Pinpoint the cell where the given text exists, returning its (x, y) midpoint coordinate. 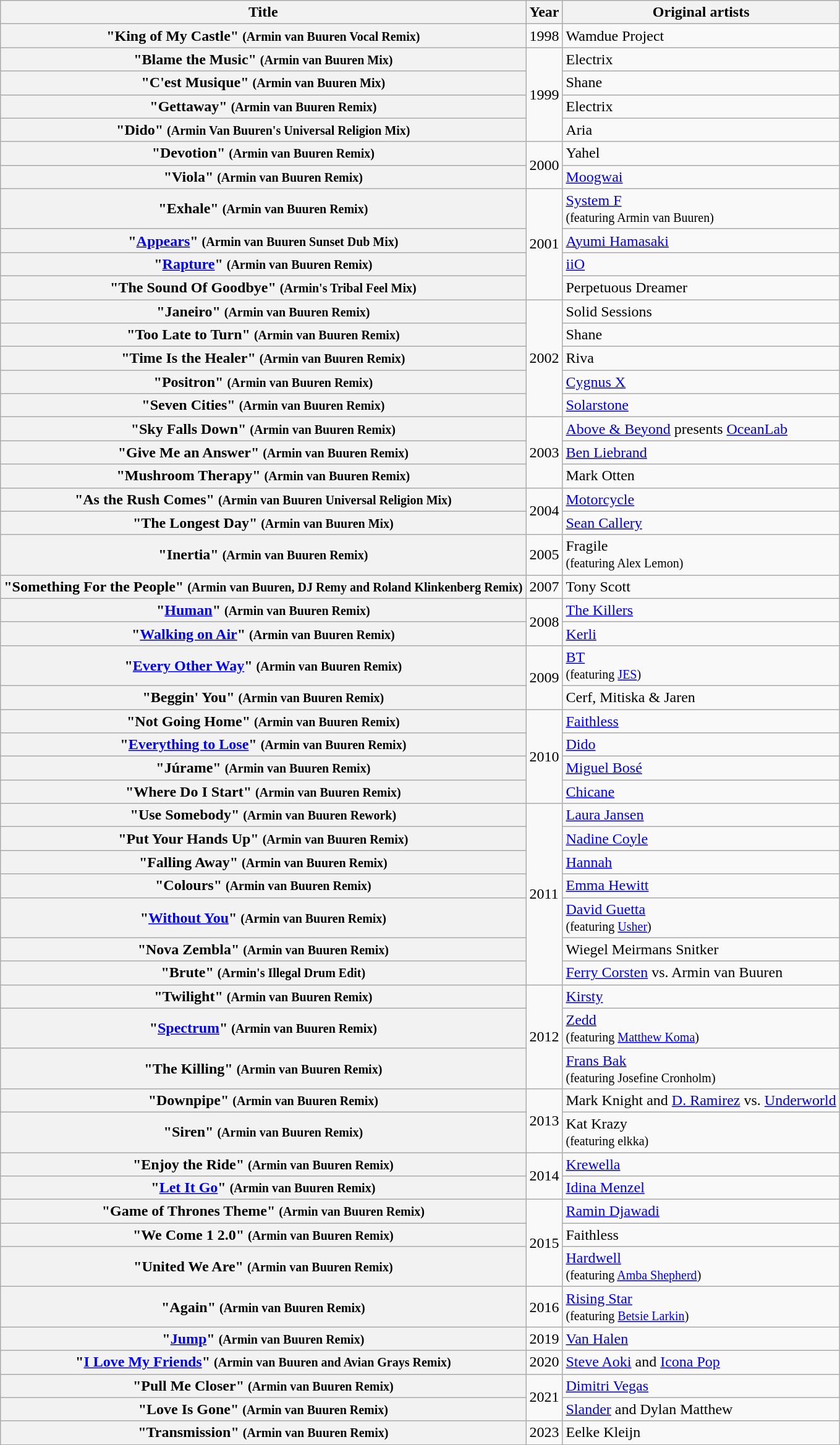
David Guetta (featuring Usher) (701, 917)
"Transmission" (Armin van Buuren Remix) (263, 1433)
Title (263, 12)
"Positron" (Armin van Buuren Remix) (263, 382)
"Spectrum" (Armin van Buuren Remix) (263, 1028)
Van Halen (701, 1339)
Steve Aoki and Icona Pop (701, 1362)
System F (featuring Armin van Buuren) (701, 209)
Frans Bak (featuring Josefine Cronholm) (701, 1068)
"The Killing" (Armin van Buuren Remix) (263, 1068)
Krewella (701, 1164)
Emma Hewitt (701, 886)
"Falling Away" (Armin van Buuren Remix) (263, 862)
"Game of Thrones Theme" (Armin van Buuren Remix) (263, 1211)
Wiegel Meirmans Snitker (701, 949)
"Human" (Armin van Buuren Remix) (263, 610)
"Dido" (Armin Van Buuren's Universal Religion Mix) (263, 130)
"The Longest Day" (Armin van Buuren Mix) (263, 523)
2019 (544, 1339)
2016 (544, 1307)
BT (featuring JES) (701, 665)
"Jump" (Armin van Buuren Remix) (263, 1339)
Above & Beyond presents OceanLab (701, 429)
Wamdue Project (701, 36)
Motorcycle (701, 499)
2005 (544, 555)
1998 (544, 36)
2010 (544, 756)
Aria (701, 130)
"Viola" (Armin van Buuren Remix) (263, 177)
iiO (701, 264)
Hardwell (featuring Amba Shepherd) (701, 1267)
"Júrame" (Armin van Buuren Remix) (263, 768)
Cygnus X (701, 382)
2000 (544, 165)
Yahel (701, 153)
2009 (544, 677)
"Siren" (Armin van Buuren Remix) (263, 1132)
2023 (544, 1433)
"Everything to Lose" (Armin van Buuren Remix) (263, 745)
Hannah (701, 862)
Mark Otten (701, 476)
Dimitri Vegas (701, 1386)
"Enjoy the Ride" (Armin van Buuren Remix) (263, 1164)
Idina Menzel (701, 1188)
"As the Rush Comes" (Armin van Buuren Universal Religion Mix) (263, 499)
"Without You" (Armin van Buuren Remix) (263, 917)
"The Sound Of Goodbye" (Armin's Tribal Feel Mix) (263, 287)
Original artists (701, 12)
"Blame the Music" (Armin van Buuren Mix) (263, 59)
Ramin Djawadi (701, 1211)
Kat Krazy (featuring elkka) (701, 1132)
"Something For the People" (Armin van Buuren, DJ Remy and Roland Klinkenberg Remix) (263, 587)
"United We Are" (Armin van Buuren Remix) (263, 1267)
"Too Late to Turn" (Armin van Buuren Remix) (263, 335)
2015 (544, 1244)
Ferry Corsten vs. Armin van Buuren (701, 973)
2020 (544, 1362)
Dido (701, 745)
"Time Is the Healer" (Armin van Buuren Remix) (263, 358)
Tony Scott (701, 587)
Mark Knight and D. Ramirez vs. Underworld (701, 1100)
Cerf, Mitiska & Jaren (701, 697)
"Where Do I Start" (Armin van Buuren Remix) (263, 792)
2014 (544, 1176)
Kirsty (701, 996)
Eelke Kleijn (701, 1433)
"Brute" (Armin's Illegal Drum Edit) (263, 973)
Zedd (featuring Matthew Koma) (701, 1028)
"Inertia" (Armin van Buuren Remix) (263, 555)
The Killers (701, 610)
1999 (544, 95)
2001 (544, 244)
2011 (544, 894)
Fragile (featuring Alex Lemon) (701, 555)
Slander and Dylan Matthew (701, 1409)
Ben Liebrand (701, 452)
"Sky Falls Down" (Armin van Buuren Remix) (263, 429)
2002 (544, 358)
"Beggin' You" (Armin van Buuren Remix) (263, 697)
"Devotion" (Armin van Buuren Remix) (263, 153)
Riva (701, 358)
"Exhale" (Armin van Buuren Remix) (263, 209)
"King of My Castle" (Armin van Buuren Vocal Remix) (263, 36)
"Use Somebody" (Armin van Buuren Rework) (263, 815)
Year (544, 12)
Sean Callery (701, 523)
Perpetuous Dreamer (701, 287)
"Rapture" (Armin van Buuren Remix) (263, 264)
"Put Your Hands Up" (Armin van Buuren Remix) (263, 839)
Rising Star(featuring Betsie Larkin) (701, 1307)
"Walking on Air" (Armin van Buuren Remix) (263, 634)
Ayumi Hamasaki (701, 240)
Kerli (701, 634)
"Not Going Home" (Armin van Buuren Remix) (263, 721)
"Love Is Gone" (Armin van Buuren Remix) (263, 1409)
"We Come 1 2.0" (Armin van Buuren Remix) (263, 1235)
"Pull Me Closer" (Armin van Buuren Remix) (263, 1386)
2012 (544, 1036)
"Colours" (Armin van Buuren Remix) (263, 886)
"I Love My Friends" (Armin van Buuren and Avian Grays Remix) (263, 1362)
"Twilight" (Armin van Buuren Remix) (263, 996)
"C'est Musique" (Armin van Buuren Mix) (263, 83)
"Let It Go" (Armin van Buuren Remix) (263, 1188)
Chicane (701, 792)
Miguel Bosé (701, 768)
Laura Jansen (701, 815)
"Appears" (Armin van Buuren Sunset Dub Mix) (263, 240)
2021 (544, 1397)
"Gettaway" (Armin van Buuren Remix) (263, 106)
2008 (544, 622)
"Downpipe" (Armin van Buuren Remix) (263, 1100)
"Nova Zembla" (Armin van Buuren Remix) (263, 949)
Solid Sessions (701, 311)
"Janeiro" (Armin van Buuren Remix) (263, 311)
"Give Me an Answer" (Armin van Buuren Remix) (263, 452)
"Every Other Way" (Armin van Buuren Remix) (263, 665)
2013 (544, 1120)
"Again" (Armin van Buuren Remix) (263, 1307)
Moogwai (701, 177)
2003 (544, 452)
Nadine Coyle (701, 839)
"Mushroom Therapy" (Armin van Buuren Remix) (263, 476)
"Seven Cities" (Armin van Buuren Remix) (263, 405)
Solarstone (701, 405)
2004 (544, 511)
2007 (544, 587)
